Capture the cell that displays the provided text and extract its [x, y] central coordinate. 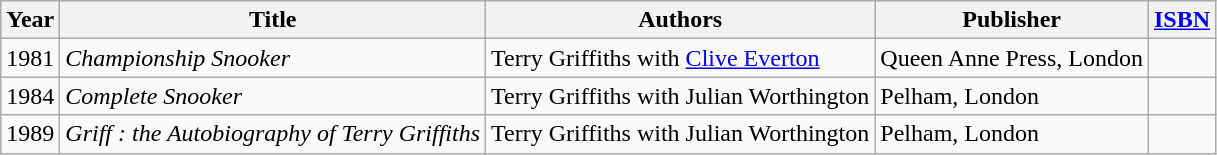
Year [30, 20]
1984 [30, 96]
Complete Snooker [273, 96]
Queen Anne Press, London [1012, 58]
Griff : the Autobiography of Terry Griffiths [273, 134]
Publisher [1012, 20]
Terry Griffiths with Clive Everton [680, 58]
ISBN [1182, 20]
1981 [30, 58]
Championship Snooker [273, 58]
Authors [680, 20]
1989 [30, 134]
Title [273, 20]
